Return the [X, Y] coordinate for the center point of the cell that contains the specified text.  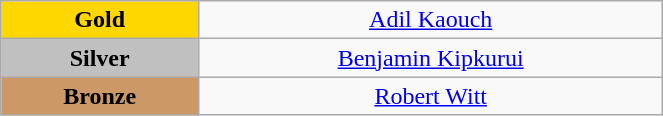
Adil Kaouch [431, 20]
Bronze [100, 96]
Gold [100, 20]
Silver [100, 58]
Benjamin Kipkurui [431, 58]
Robert Witt [431, 96]
